Determine the (X, Y) coordinate at the center of the cell enclosing the given text.  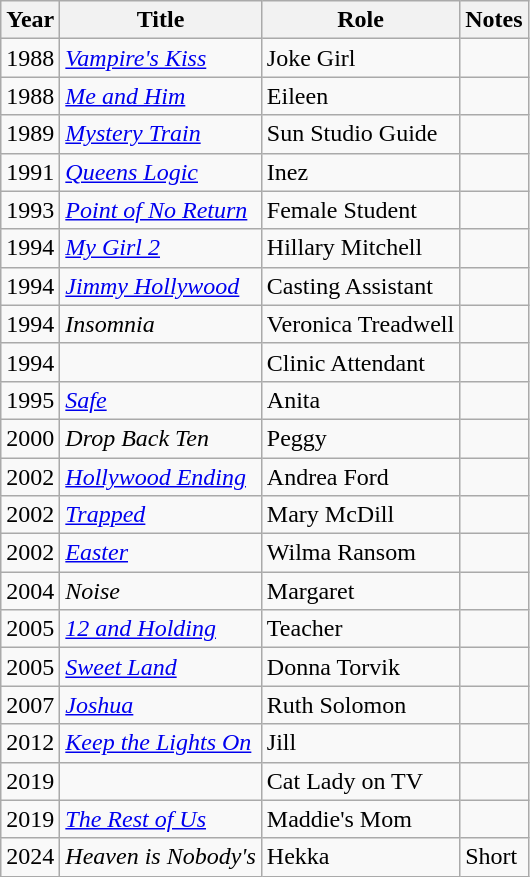
My Girl 2 (160, 248)
Mary McDill (360, 515)
Year (30, 20)
Hekka (360, 857)
Trapped (160, 515)
2000 (30, 438)
Short (494, 857)
1991 (30, 172)
Sun Studio Guide (360, 134)
Female Student (360, 210)
Donna Torvik (360, 667)
Eileen (360, 96)
Insomnia (160, 324)
Peggy (360, 438)
2012 (30, 743)
Anita (360, 400)
Safe (160, 400)
Andrea Ford (360, 477)
Drop Back Ten (160, 438)
Sweet Land (160, 667)
Jill (360, 743)
Mystery Train (160, 134)
Noise (160, 591)
Notes (494, 20)
Title (160, 20)
The Rest of Us (160, 819)
Me and Him (160, 96)
Keep the Lights On (160, 743)
Vampire's Kiss (160, 58)
Inez (360, 172)
Wilma Ransom (360, 553)
2007 (30, 705)
Point of No Return (160, 210)
Ruth Solomon (360, 705)
Queens Logic (160, 172)
2024 (30, 857)
Hillary Mitchell (360, 248)
1995 (30, 400)
Hollywood Ending (160, 477)
Casting Assistant (360, 286)
12 and Holding (160, 629)
Joshua (160, 705)
Margaret (360, 591)
Joke Girl (360, 58)
Heaven is Nobody's (160, 857)
Teacher (360, 629)
2004 (30, 591)
Easter (160, 553)
Role (360, 20)
Clinic Attendant (360, 362)
1993 (30, 210)
1989 (30, 134)
Veronica Treadwell (360, 324)
Maddie's Mom (360, 819)
Cat Lady on TV (360, 781)
Jimmy Hollywood (160, 286)
